Determine the (X, Y) coordinate at the center of the cell enclosing the given text.  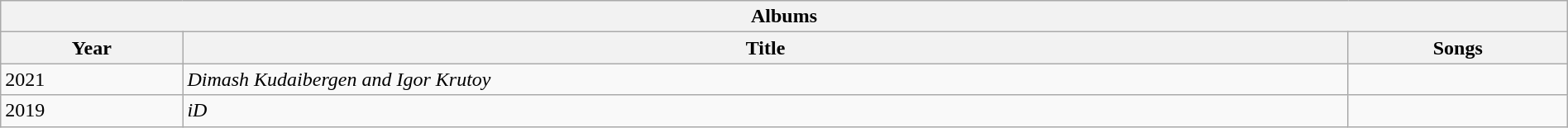
Dimash Kudaibergen and Igor Krutoy (766, 79)
Title (766, 48)
2019 (92, 111)
2021 (92, 79)
iD (766, 111)
Year (92, 48)
Albums (784, 17)
Songs (1457, 48)
